Provide the [X, Y] coordinate of the cell's center where the given text is located.  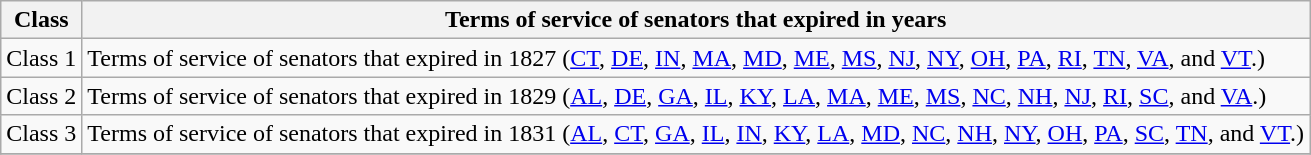
Class 3 [42, 134]
Terms of service of senators that expired in years [696, 20]
Terms of service of senators that expired in 1827 (CT, DE, IN, MA, MD, ME, MS, NJ, NY, OH, PA, RI, TN, VA, and VT.) [696, 58]
Terms of service of senators that expired in 1829 (AL, DE, GA, IL, KY, LA, MA, ME, MS, NC, NH, NJ, RI, SC, and VA.) [696, 96]
Class 2 [42, 96]
Class 1 [42, 58]
Terms of service of senators that expired in 1831 (AL, CT, GA, IL, IN, KY, LA, MD, NC, NH, NY, OH, PA, SC, TN, and VT.) [696, 134]
Class [42, 20]
